Find where the given text appears and provide that cell's center as [x, y] coordinate. 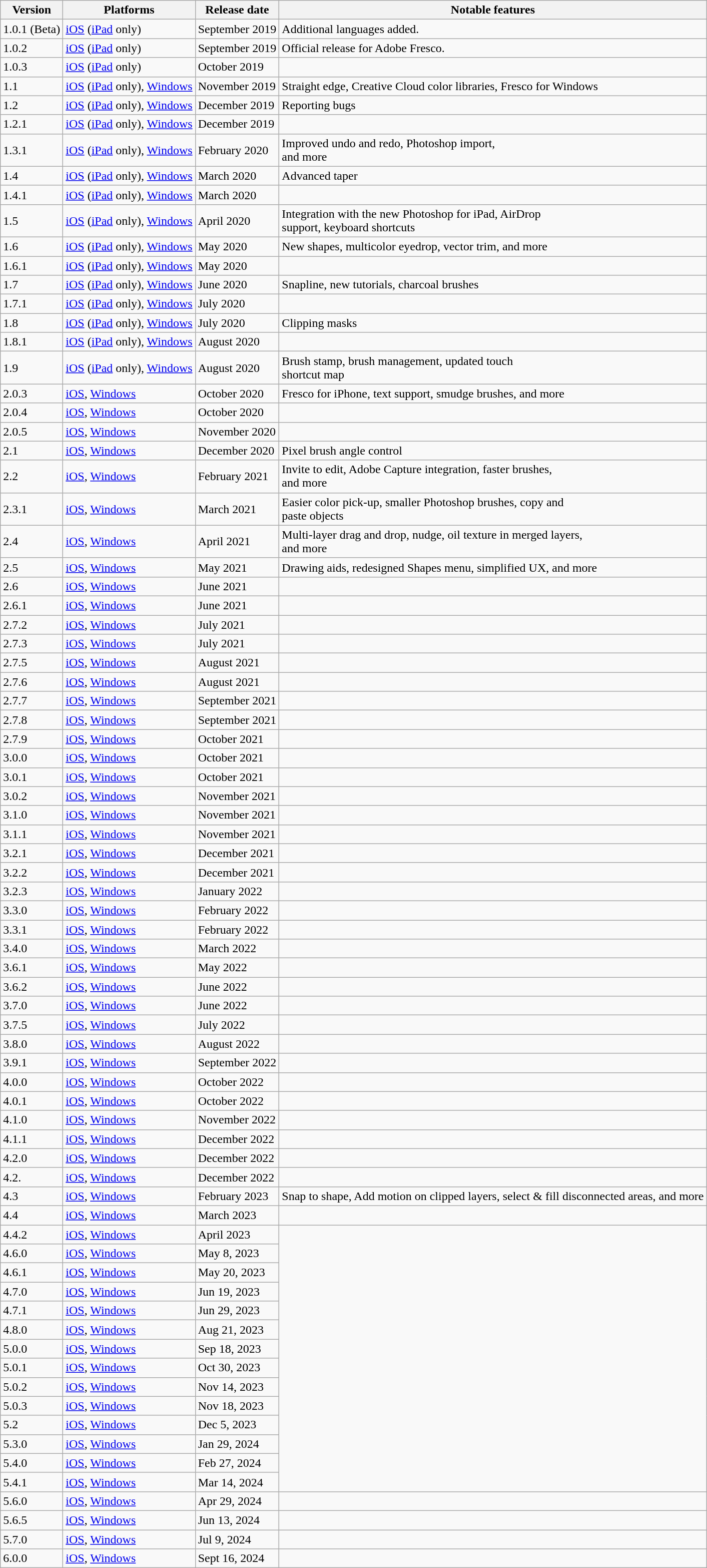
1.2.1 [32, 124]
2.3.1 [32, 509]
3.2.1 [32, 853]
Drawing aids, redesigned Shapes menu, simplified UX, and more [493, 567]
5.0.3 [32, 1406]
Release date [237, 10]
February 2020 [237, 150]
1.6 [32, 246]
1.4 [32, 176]
3.1.1 [32, 834]
3.6.1 [32, 968]
Notable features [493, 10]
Snap to shape, Add motion on clipped layers, select & fill disconnected areas, and more [493, 1196]
2.0.5 [32, 432]
2.6.1 [32, 605]
3.0.0 [32, 758]
3.8.0 [32, 1044]
Jun 29, 2023 [237, 1311]
3.1.0 [32, 815]
2.0.3 [32, 394]
2.7.9 [32, 739]
Invite to edit, Adobe Capture integration, faster brushes,and more [493, 477]
1.1 [32, 86]
New shapes, multicolor eyedrop, vector trim, and more [493, 246]
Official release for Adobe Fresco. [493, 48]
May 2021 [237, 567]
Oct 30, 2023 [237, 1368]
3.7.5 [32, 1025]
Pixel brush angle control [493, 451]
Mar 14, 2024 [237, 1482]
3.0.1 [32, 777]
5.3.0 [32, 1444]
Advanced taper [493, 176]
1.0.1 (Beta) [32, 29]
1.0.3 [32, 67]
May 8, 2023 [237, 1254]
5.4.1 [32, 1482]
Brush stamp, brush management, updated touchshortcut map [493, 367]
5.6.0 [32, 1501]
2.7.6 [32, 682]
3.2.3 [32, 891]
July 2022 [237, 1025]
September 2022 [237, 1063]
Version [32, 10]
February 2021 [237, 477]
3.7.0 [32, 1006]
March 2021 [237, 509]
4.0.1 [32, 1101]
April 2021 [237, 542]
2.6 [32, 586]
4.1.0 [32, 1120]
5.6.5 [32, 1520]
4.7.0 [32, 1292]
6.0.0 [32, 1558]
March 2022 [237, 949]
Jun 13, 2024 [237, 1520]
April 2023 [237, 1234]
4.6.1 [32, 1273]
Nov 14, 2023 [237, 1387]
1.4.1 [32, 195]
4.8.0 [32, 1330]
Sept 16, 2024 [237, 1558]
3.3.0 [32, 910]
4.2.0 [32, 1158]
4.6.0 [32, 1254]
Feb 27, 2024 [237, 1463]
December 2020 [237, 451]
3.3.1 [32, 930]
2.7.7 [32, 701]
4.2. [32, 1177]
Additional languages added. [493, 29]
1.2 [32, 105]
3.9.1 [32, 1063]
May 2022 [237, 968]
November 2022 [237, 1120]
January 2022 [237, 891]
4.4.2 [32, 1234]
October 2019 [237, 67]
Integration with the new Photoshop for iPad, AirDropsupport, keyboard shortcuts [493, 220]
5.0.2 [32, 1387]
1.9 [32, 367]
Sep 18, 2023 [237, 1349]
4.1.1 [32, 1139]
May 20, 2023 [237, 1273]
Reporting bugs [493, 105]
April 2020 [237, 220]
1.0.2 [32, 48]
Fresco for iPhone, text support, smudge brushes, and more [493, 394]
5.2 [32, 1425]
1.7.1 [32, 304]
5.0.0 [32, 1349]
1.5 [32, 220]
3.4.0 [32, 949]
Improved undo and redo, Photoshop import,and more [493, 150]
November 2020 [237, 432]
2.7.2 [32, 624]
August 2022 [237, 1044]
Snapline, new tutorials, charcoal brushes [493, 285]
4.7.1 [32, 1311]
2.1 [32, 451]
1.7 [32, 285]
Easier color pick-up, smaller Photoshop brushes, copy andpaste objects [493, 509]
June 2020 [237, 285]
3.0.2 [32, 796]
5.0.1 [32, 1368]
5.4.0 [32, 1463]
February 2023 [237, 1196]
November 2019 [237, 86]
Platforms [129, 10]
3.2.2 [32, 872]
1.8 [32, 323]
2.2 [32, 477]
1.6.1 [32, 266]
1.3.1 [32, 150]
Apr 29, 2024 [237, 1501]
1.8.1 [32, 342]
5.7.0 [32, 1539]
2.7.5 [32, 663]
Jun 19, 2023 [237, 1292]
March 2023 [237, 1215]
2.7.8 [32, 720]
4.0.0 [32, 1082]
Clipping masks [493, 323]
2.0.4 [32, 413]
2.7.3 [32, 644]
Straight edge, Creative Cloud color libraries, Fresco for Windows [493, 86]
Aug 21, 2023 [237, 1330]
Multi-layer drag and drop, nudge, oil texture in merged layers,and more [493, 542]
Jan 29, 2024 [237, 1444]
2.5 [32, 567]
2.4 [32, 542]
4.3 [32, 1196]
Dec 5, 2023 [237, 1425]
Jul 9, 2024 [237, 1539]
Nov 18, 2023 [237, 1406]
4.4 [32, 1215]
3.6.2 [32, 987]
